Locate the cell with the specified text and output its (x, y) center coordinate. 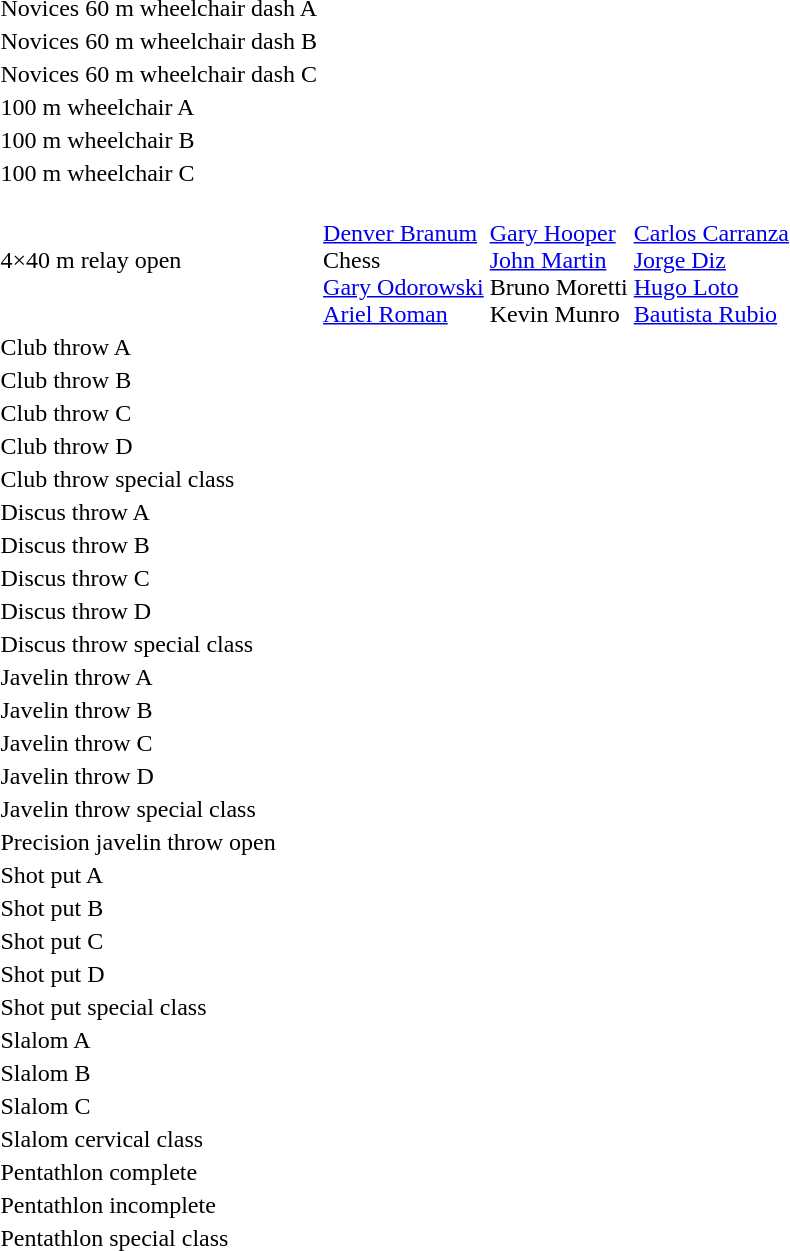
Gary Hooper John Martin Bruno Moretti Kevin Munro (558, 260)
Carlos Carranza Jorge Diz Hugo Loto Bautista Rubio (711, 260)
Denver Branum Chess Gary Odorowski Ariel Roman (404, 260)
